Provide the (x, y) coordinate of the cell's center where the given text is located.  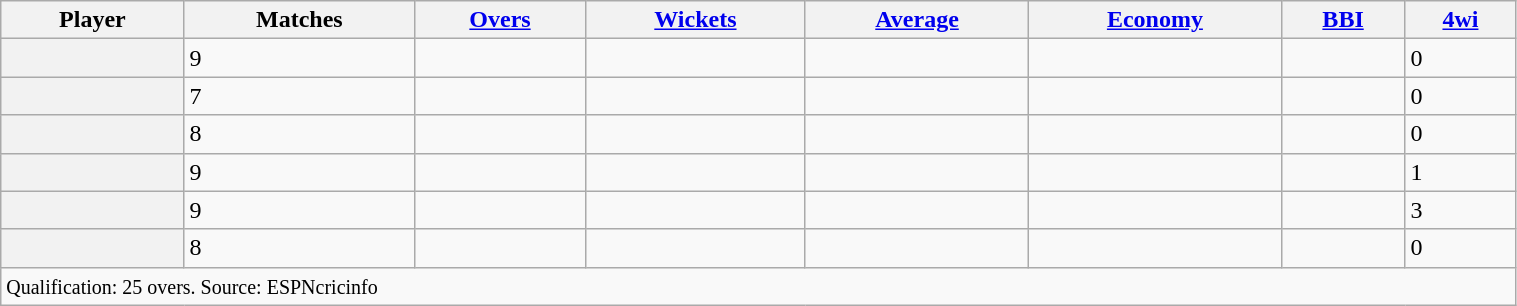
Player (92, 20)
Average (916, 20)
3 (1460, 210)
Overs (500, 20)
Economy (1156, 20)
BBI (1343, 20)
Qualification: 25 overs. Source: ESPNcricinfo (758, 286)
4wi (1460, 20)
7 (300, 96)
Matches (300, 20)
Wickets (695, 20)
1 (1460, 172)
